Return [X, Y] of the center of cell containing provided text 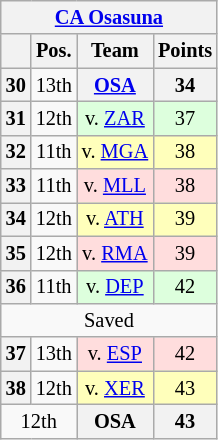
v. DEP [115, 287]
v. XER [115, 388]
v. MGA [115, 152]
35 [16, 253]
v. ZAR [115, 118]
v. RMA [115, 253]
Saved [109, 320]
33 [16, 186]
31 [16, 118]
36 [16, 287]
v. MLL [115, 186]
v. ESP [115, 354]
CA Osasuna [109, 17]
Pos. [54, 51]
32 [16, 152]
v. ATH [115, 219]
30 [16, 85]
Points [185, 51]
Team [115, 51]
